From the cell containing the given text, extract its center point as [x, y] coordinate. 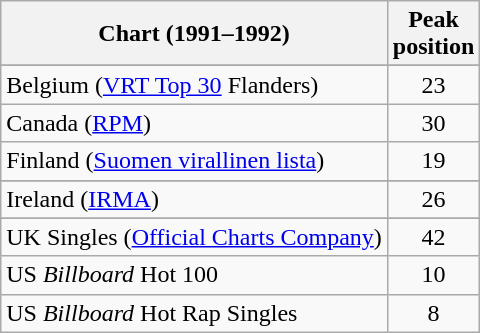
8 [433, 313]
Ireland (IRMA) [194, 199]
Chart (1991–1992) [194, 34]
UK Singles (Official Charts Company) [194, 237]
Canada (RPM) [194, 123]
30 [433, 123]
42 [433, 237]
US Billboard Hot Rap Singles [194, 313]
Finland (Suomen virallinen lista) [194, 161]
US Billboard Hot 100 [194, 275]
Belgium (VRT Top 30 Flanders) [194, 85]
Peakposition [433, 34]
19 [433, 161]
10 [433, 275]
23 [433, 85]
26 [433, 199]
